Scan for the cell matching the given text and deliver its [x, y] coordinate at center. 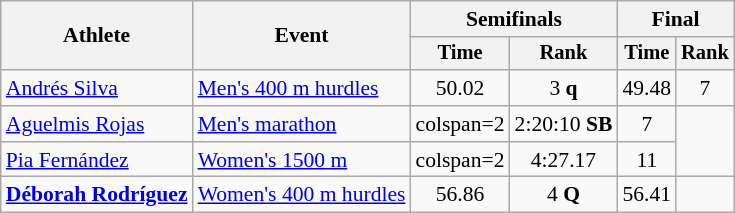
56.86 [460, 195]
Pia Fernández [97, 160]
Andrés Silva [97, 88]
50.02 [460, 88]
56.41 [646, 195]
2:20:10 SB [564, 124]
Event [302, 36]
Athlete [97, 36]
Déborah Rodríguez [97, 195]
Final [675, 19]
Men's marathon [302, 124]
Semifinals [514, 19]
49.48 [646, 88]
4:27.17 [564, 160]
Men's 400 m hurdles [302, 88]
11 [646, 160]
Women's 400 m hurdles [302, 195]
Women's 1500 m [302, 160]
3 q [564, 88]
4 Q [564, 195]
Aguelmis Rojas [97, 124]
